Search for the cell housing the specified text and yield its (x, y) center coordinate. 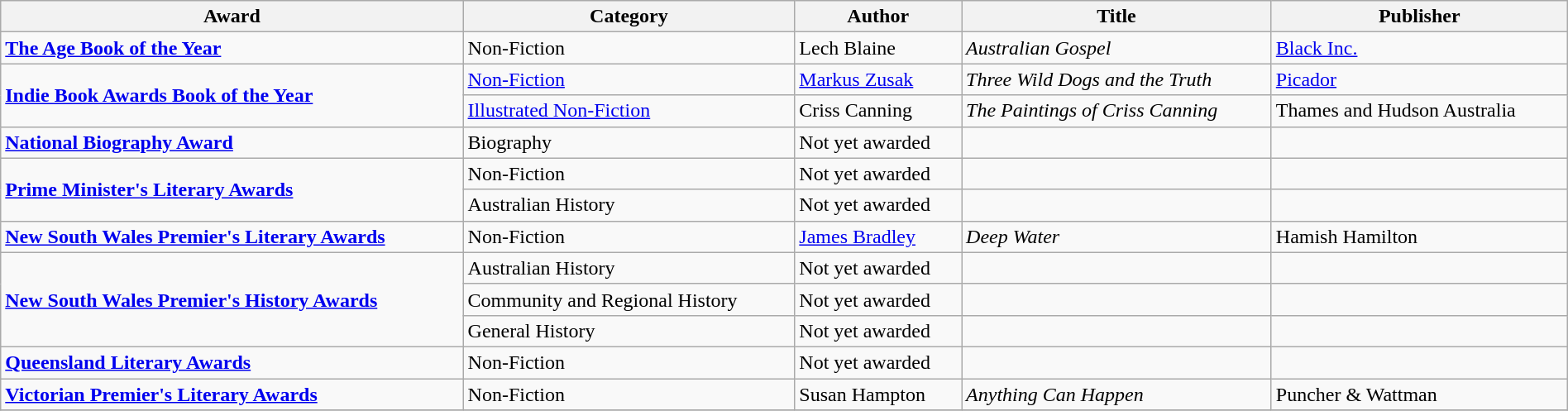
National Biography Award (232, 142)
General History (629, 331)
Criss Canning (878, 111)
Australian Gospel (1116, 48)
Community and Regional History (629, 299)
Title (1116, 17)
New South Wales Premier's Literary Awards (232, 237)
Thames and Hudson Australia (1419, 111)
Prime Minister's Literary Awards (232, 189)
The Age Book of the Year (232, 48)
Anything Can Happen (1116, 394)
Black Inc. (1419, 48)
Queensland Literary Awards (232, 362)
Lech Blaine (878, 48)
Publisher (1419, 17)
Victorian Premier's Literary Awards (232, 394)
New South Wales Premier's History Awards (232, 299)
Hamish Hamilton (1419, 237)
Category (629, 17)
Award (232, 17)
Deep Water (1116, 237)
Author (878, 17)
Three Wild Dogs and the Truth (1116, 79)
Illustrated Non-Fiction (629, 111)
Markus Zusak (878, 79)
James Bradley (878, 237)
Picador (1419, 79)
The Paintings of Criss Canning (1116, 111)
Susan Hampton (878, 394)
Puncher & Wattman (1419, 394)
Biography (629, 142)
Indie Book Awards Book of the Year (232, 95)
